Extract the (x, y) coordinate from the center of the cell holding the provided text.  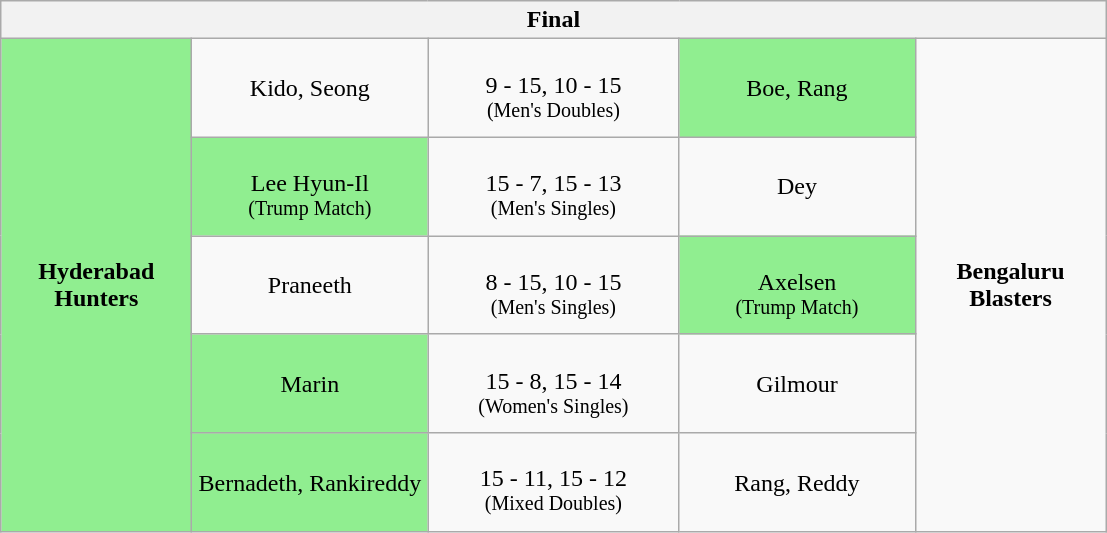
Bengaluru Blasters (1010, 286)
Marin (310, 384)
Boe, Rang (797, 88)
Final (554, 20)
Rang, Reddy (797, 482)
15 - 8, 15 - 14 (Women's Singles) (554, 384)
15 - 11, 15 - 12(Mixed Doubles) (554, 482)
Lee Hyun-Il(Trump Match) (310, 186)
Gilmour (797, 384)
15 - 7, 15 - 13(Men's Singles) (554, 186)
Dey (797, 186)
Kido, Seong (310, 88)
Bernadeth, Rankireddy (310, 482)
Praneeth (310, 286)
Hyderabad Hunters (96, 286)
8 - 15, 10 - 15(Men's Singles) (554, 286)
Axelsen(Trump Match) (797, 286)
9 - 15, 10 - 15 (Men's Doubles) (554, 88)
